Extract the (X, Y) coordinate from the center of the cell holding the provided text.  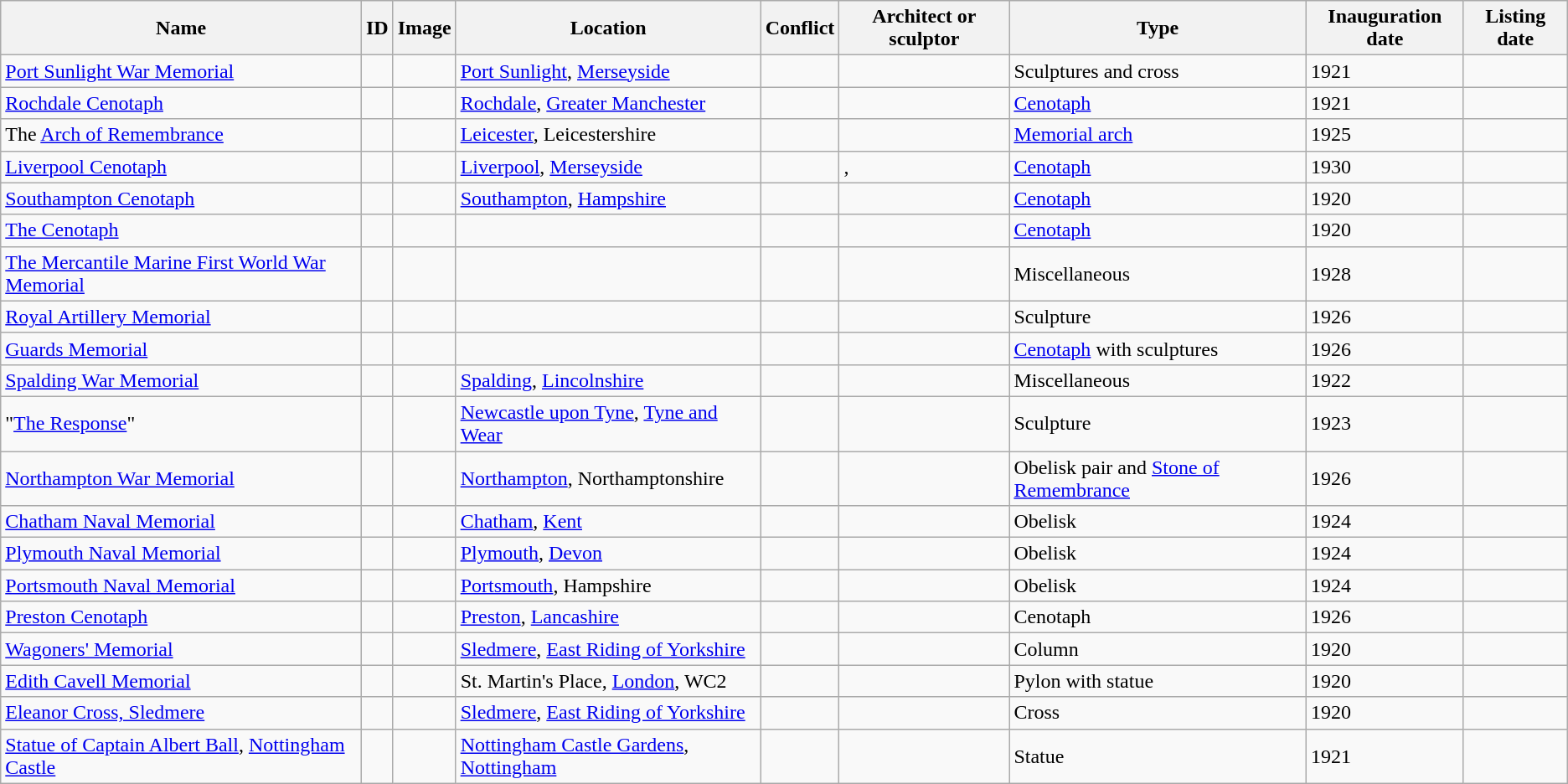
Port Sunlight, Merseyside (608, 71)
Leicester, Leicestershire (608, 135)
Obelisk pair and Stone of Remembrance (1158, 477)
Plymouth Naval Memorial (181, 554)
Chatham, Kent (608, 522)
1928 (1385, 273)
Northampton War Memorial (181, 477)
Royal Artillery Memorial (181, 317)
Statue of Captain Albert Ball, Nottingham Castle (181, 756)
Wagoners' Memorial (181, 649)
Sculptures and cross (1158, 71)
Inauguration date (1385, 28)
Spalding War Memorial (181, 380)
Portsmouth, Hampshire (608, 585)
Rochdale, Greater Manchester (608, 103)
Image (424, 28)
Memorial arch (1158, 135)
Rochdale Cenotaph (181, 103)
Northampton, Northamptonshire (608, 477)
Port Sunlight War Memorial (181, 71)
Liverpool Cenotaph (181, 167)
"The Response" (181, 424)
Spalding, Lincolnshire (608, 380)
Liverpool, Merseyside (608, 167)
Location (608, 28)
1922 (1385, 380)
Column (1158, 649)
Listing date (1515, 28)
Statue (1158, 756)
St. Martin's Place, London, WC2 (608, 681)
Cross (1158, 713)
The Mercantile Marine First World War Memorial (181, 273)
Portsmouth Naval Memorial (181, 585)
Newcastle upon Tyne, Tyne and Wear (608, 424)
1925 (1385, 135)
Edith Cavell Memorial (181, 681)
Preston, Lancashire (608, 617)
1923 (1385, 424)
Nottingham Castle Gardens, Nottingham (608, 756)
Chatham Naval Memorial (181, 522)
Eleanor Cross, Sledmere (181, 713)
Guards Memorial (181, 348)
Southampton Cenotaph (181, 199)
The Cenotaph (181, 230)
Architect or sculptor (925, 28)
Conflict (800, 28)
Type (1158, 28)
The Arch of Remembrance (181, 135)
Preston Cenotaph (181, 617)
Plymouth, Devon (608, 554)
Cenotaph with sculptures (1158, 348)
Pylon with statue (1158, 681)
, (925, 167)
Name (181, 28)
Southampton, Hampshire (608, 199)
1930 (1385, 167)
ID (377, 28)
